Detect which cell encompasses the target text, then output its (X, Y) center coordinate. 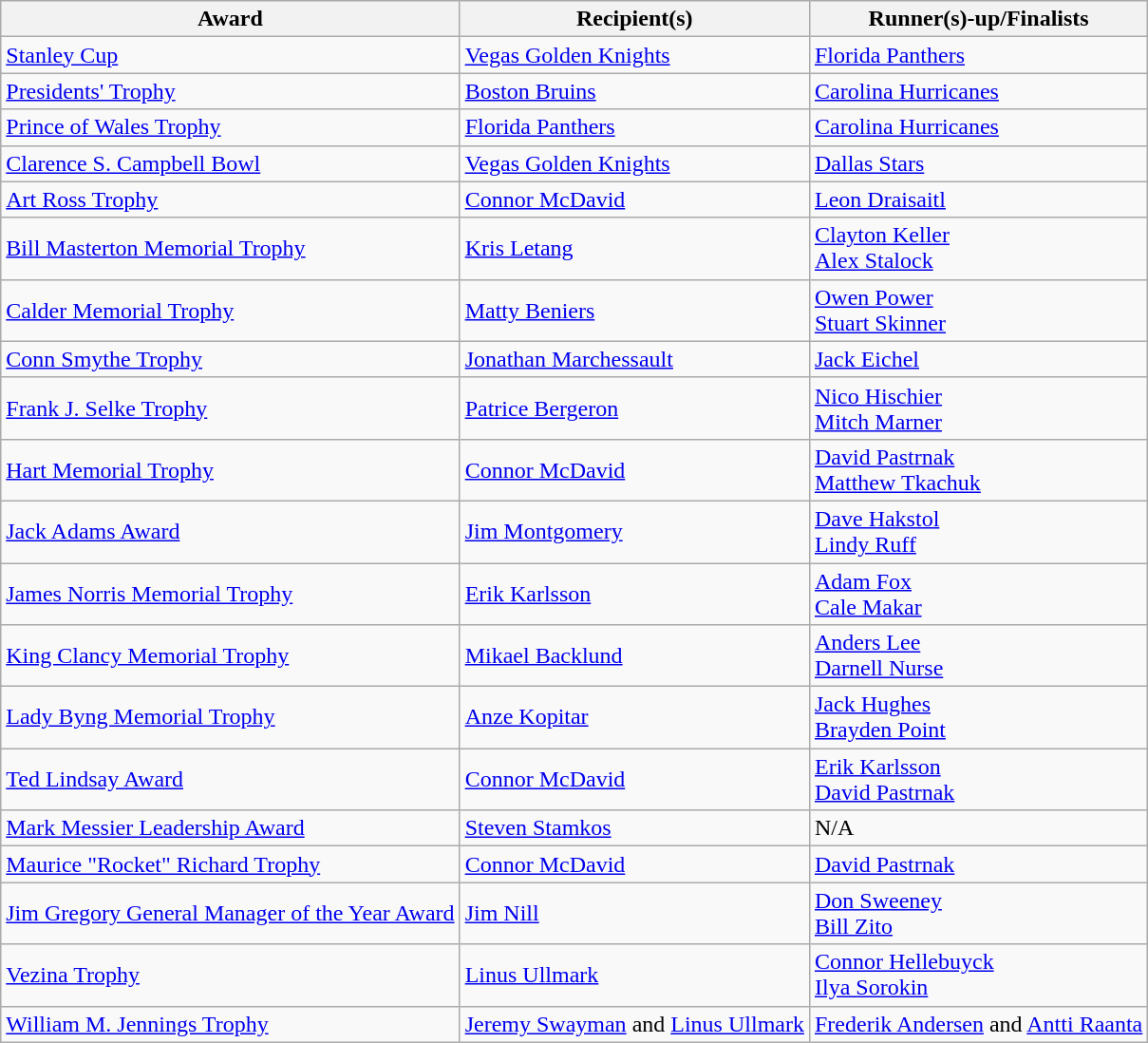
Calder Memorial Trophy (230, 310)
King Clancy Memorial Trophy (230, 655)
Connor Hellebuyck Ilya Sorokin (978, 975)
Anze Kopitar (634, 718)
David Pastrnak Matthew Tkachuk (978, 469)
Erik Karlsson (634, 593)
Linus Ullmark (634, 975)
Erik Karlsson David Pastrnak (978, 779)
David Pastrnak (978, 864)
Jim Gregory General Manager of the Year Award (230, 914)
Patrice Bergeron (634, 408)
Stanley Cup (230, 55)
Jim Nill (634, 914)
Jack Adams Award (230, 532)
Dave Hakstol Lindy Ruff (978, 532)
Dallas Stars (978, 163)
Matty Beniers (634, 310)
Presidents' Trophy (230, 91)
Kris Letang (634, 249)
Boston Bruins (634, 91)
Clayton Keller Alex Stalock (978, 249)
Recipient(s) (634, 19)
Don Sweeney Bill Zito (978, 914)
Vezina Trophy (230, 975)
Bill Masterton Memorial Trophy (230, 249)
Frederik Andersen and Antti Raanta (978, 1024)
Ted Lindsay Award (230, 779)
Mark Messier Leadership Award (230, 828)
Frank J. Selke Trophy (230, 408)
Adam Fox Cale Makar (978, 593)
Jonathan Marchessault (634, 359)
Jim Montgomery (634, 532)
Jack Hughes Brayden Point (978, 718)
Owen Power Stuart Skinner (978, 310)
Art Ross Trophy (230, 199)
Nico Hischier Mitch Marner (978, 408)
N/A (978, 828)
Lady Byng Memorial Trophy (230, 718)
James Norris Memorial Trophy (230, 593)
Leon Draisaitl (978, 199)
Mikael Backlund (634, 655)
Jeremy Swayman and Linus Ullmark (634, 1024)
Jack Eichel (978, 359)
Award (230, 19)
William M. Jennings Trophy (230, 1024)
Conn Smythe Trophy (230, 359)
Prince of Wales Trophy (230, 127)
Hart Memorial Trophy (230, 469)
Clarence S. Campbell Bowl (230, 163)
Anders Lee Darnell Nurse (978, 655)
Steven Stamkos (634, 828)
Maurice "Rocket" Richard Trophy (230, 864)
Runner(s)-up/Finalists (978, 19)
